Find where the given text appears and provide that cell's center as [X, Y] coordinate. 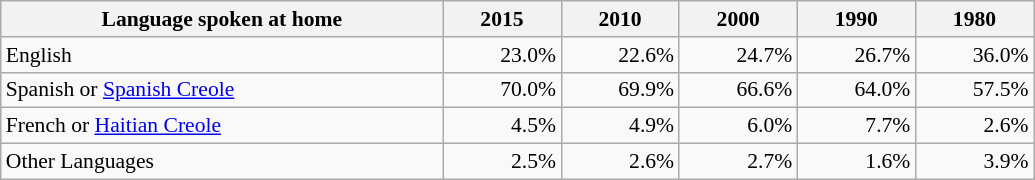
2.7% [738, 162]
6.0% [738, 126]
2000 [738, 19]
1990 [856, 19]
3.9% [974, 162]
1980 [974, 19]
4.5% [502, 126]
57.5% [974, 90]
66.6% [738, 90]
2010 [620, 19]
1.6% [856, 162]
Language spoken at home [222, 19]
2015 [502, 19]
36.0% [974, 55]
70.0% [502, 90]
69.9% [620, 90]
French or Haitian Creole [222, 126]
Other Languages [222, 162]
7.7% [856, 126]
64.0% [856, 90]
4.9% [620, 126]
2.5% [502, 162]
24.7% [738, 55]
Spanish or Spanish Creole [222, 90]
22.6% [620, 55]
English [222, 55]
23.0% [502, 55]
26.7% [856, 55]
